Extract the (x, y) coordinate from the center of the cell holding the provided text.  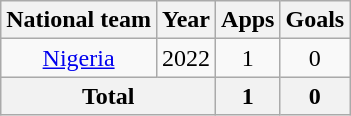
Goals (315, 20)
Nigeria (79, 58)
Total (108, 96)
National team (79, 20)
Year (186, 20)
Apps (248, 20)
2022 (186, 58)
